Search for the cell housing the specified text and yield its [x, y] center coordinate. 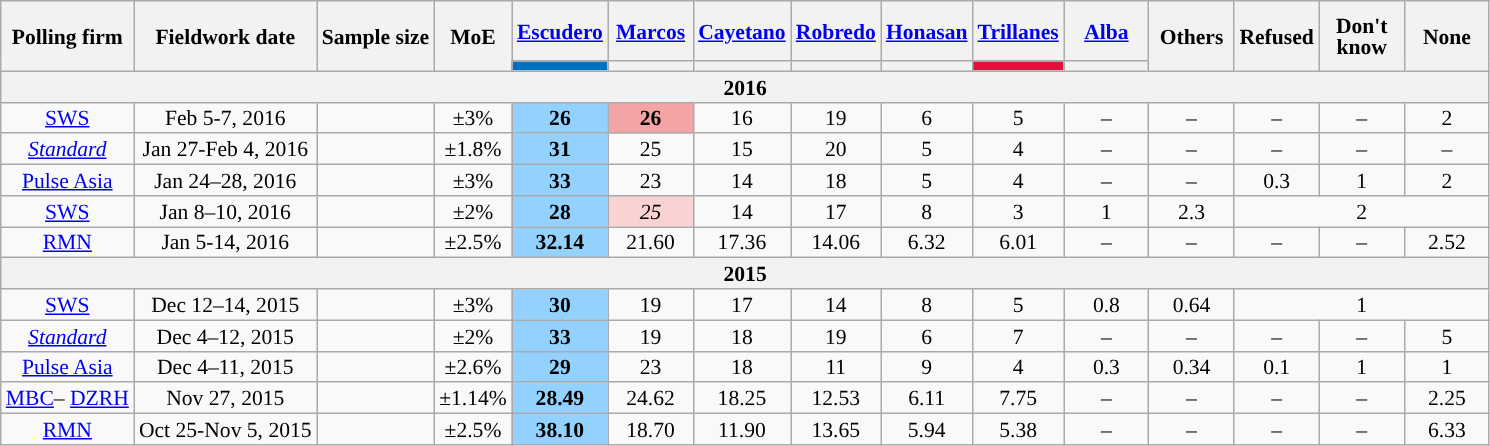
Refused [1276, 36]
Honasan [927, 31]
Robredo [836, 31]
Jan 5-14, 2016 [226, 242]
28 [560, 212]
0.34 [1192, 366]
29 [560, 366]
28.49 [560, 398]
Nov 27, 2015 [226, 398]
2015 [746, 274]
±2.6% [473, 366]
14.06 [836, 242]
Cayetano [742, 31]
±1.8% [473, 150]
7 [1018, 336]
None [1446, 36]
2016 [746, 86]
Oct 25-Nov 5, 2015 [226, 430]
Dec 4–11, 2015 [226, 366]
0.64 [1192, 304]
Escudero [560, 31]
0.1 [1276, 366]
5.38 [1018, 430]
Polling firm [68, 36]
Sample size [376, 36]
17.36 [742, 242]
3 [1018, 212]
Trillanes [1018, 31]
Alba [1106, 31]
0.8 [1106, 304]
Dec 12–14, 2015 [226, 304]
Don't know [1362, 36]
MBC– DZRH [68, 398]
Feb 5-7, 2016 [226, 118]
2.3 [1192, 212]
2.52 [1446, 242]
Dec 4–12, 2015 [226, 336]
±1.14% [473, 398]
18.70 [650, 430]
5.94 [927, 430]
9 [927, 366]
Marcos [650, 31]
20 [836, 150]
7.75 [1018, 398]
16 [742, 118]
30 [560, 304]
11 [836, 366]
Fieldwork date [226, 36]
Jan 8–10, 2016 [226, 212]
24.62 [650, 398]
13.65 [836, 430]
Jan 24–28, 2016 [226, 180]
Others [1192, 36]
32.14 [560, 242]
6.01 [1018, 242]
15 [742, 150]
12.53 [836, 398]
31 [560, 150]
6.32 [927, 242]
38.10 [560, 430]
MoE [473, 36]
21.60 [650, 242]
2.25 [1446, 398]
11.90 [742, 430]
Jan 27-Feb 4, 2016 [226, 150]
18.25 [742, 398]
6.11 [927, 398]
6.33 [1446, 430]
